Capture the cell that displays the provided text and extract its [x, y] central coordinate. 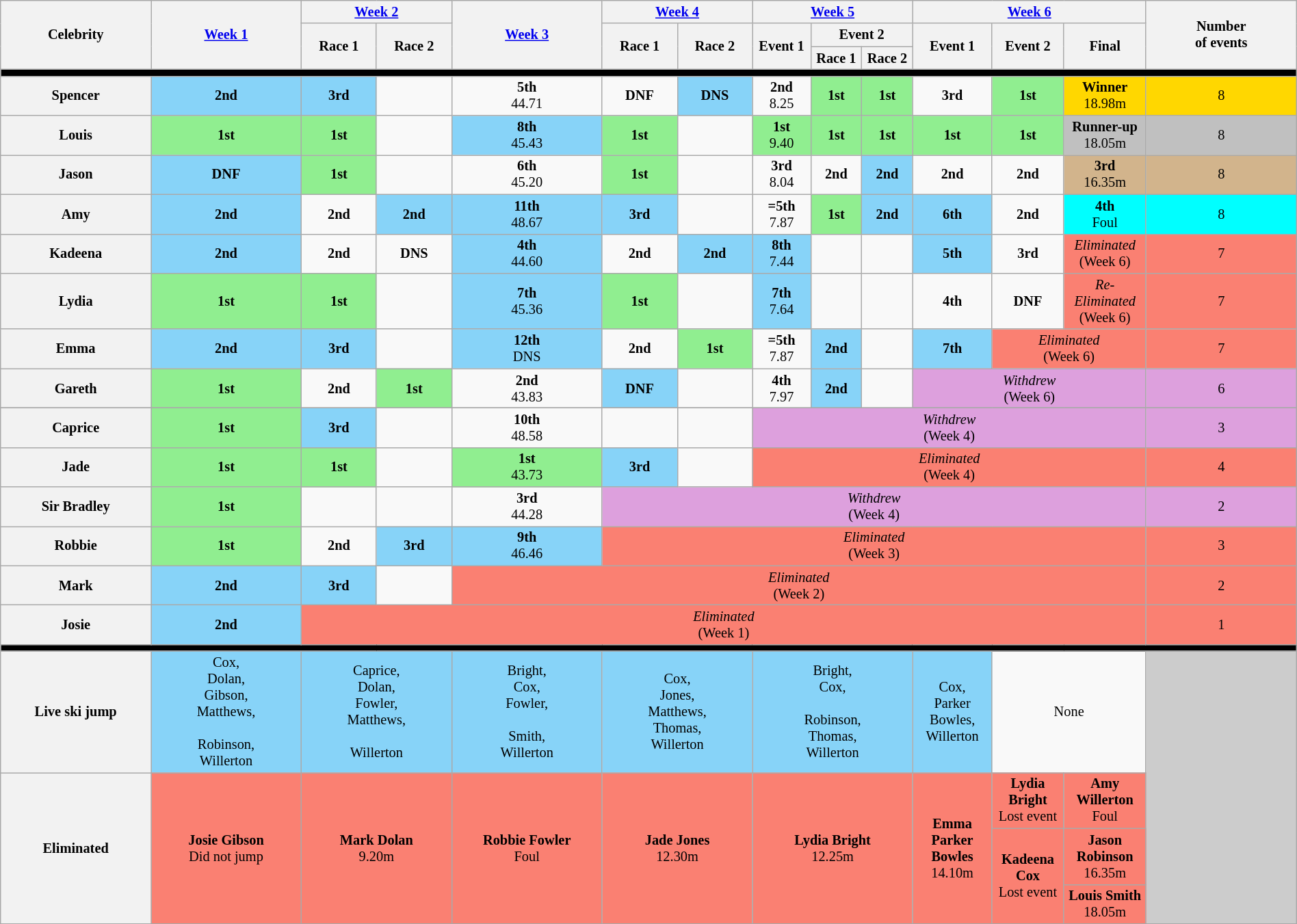
Withdrew(Week 6) [1029, 388]
Numberof events [1221, 34]
3rd8.04 [781, 174]
2nd43.83 [527, 388]
Eliminated(Week 2) [799, 585]
Louis [76, 135]
5th44.71 [527, 96]
Jade Jones12.30m [677, 848]
7th7.64 [781, 301]
8th7.44 [781, 254]
Kadeena CoxLost event [1027, 875]
3rd44.28 [527, 507]
Gareth [76, 388]
Final [1105, 47]
Caprice [76, 427]
Sir Bradley [76, 507]
Mark [76, 585]
Week 6 [1029, 12]
Live ski jump [76, 712]
Winner18.98m [1105, 96]
Eliminated(Week 3) [874, 546]
Cox,Jones,Matthews,Thomas,Willerton [677, 712]
1st43.73 [527, 467]
Re-Eliminated(Week 6) [1105, 301]
Bright,Cox,Fowler,Smith,Willerton [527, 712]
1 [1221, 624]
Eliminated(Week 4) [949, 467]
Caprice,Dolan,Fowler,Matthews,Willerton [376, 712]
Mark Dolan9.20m [376, 848]
Robbie [76, 546]
Cox,Dolan,Gibson,Matthews,Robinson,Willerton [226, 712]
Spencer [76, 96]
4thFoul [1105, 214]
6th45.20 [527, 174]
Jade [76, 467]
Lydia BrightLost event [1027, 800]
Cox,Parker Bowles,Willerton [952, 712]
Amy [76, 214]
1st9.40 [781, 135]
Week 1 [226, 34]
Celebrity [76, 34]
4th [952, 301]
Amy WillertonFoul [1105, 800]
Emma Parker Bowles14.10m [952, 848]
Eliminated(Week 1) [724, 624]
Josie GibsonDid not jump [226, 848]
11th48.67 [527, 214]
4th7.97 [781, 388]
5th [952, 254]
Jason [76, 174]
7th45.36 [527, 301]
9th46.46 [527, 546]
Jason Robinson16.35m [1105, 856]
4th44.60 [527, 254]
Bright,Cox,Robinson,Thomas,Willerton [833, 712]
Week 3 [527, 34]
Emma [76, 349]
2nd8.25 [781, 96]
Lydia [76, 301]
Eliminated [76, 848]
3rd16.35m [1105, 174]
None [1069, 712]
Week 2 [376, 12]
Week 5 [833, 12]
8th45.43 [527, 135]
12thDNS [527, 349]
10th48.58 [527, 427]
6 [1221, 388]
Louis Smith18.05m [1105, 904]
Robbie FowlerFoul [527, 848]
Kadeena [76, 254]
7th [952, 349]
4 [1221, 467]
Runner-up18.05m [1105, 135]
Week 4 [677, 12]
Josie [76, 624]
Lydia Bright12.25m [833, 848]
6th [952, 214]
